Locate the cell with the specified text and output its (x, y) center coordinate. 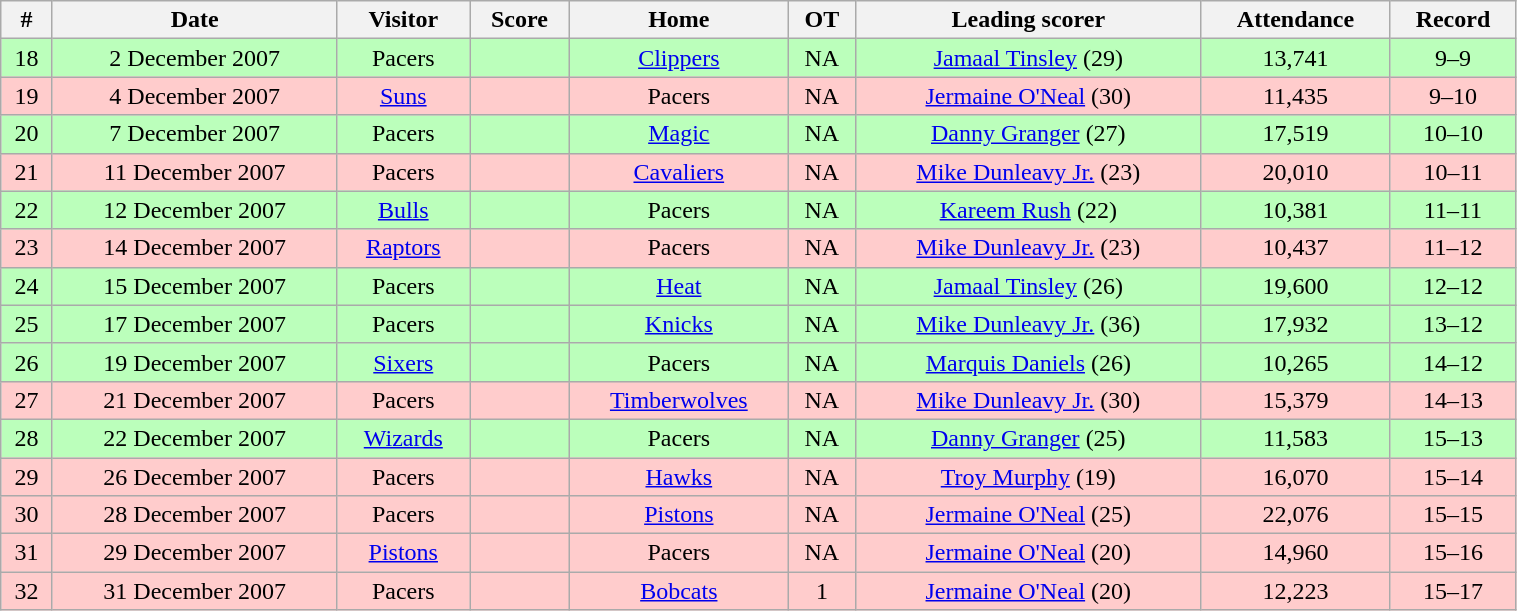
Danny Granger (27) (1029, 134)
9–10 (1453, 96)
15,379 (1296, 400)
11 December 2007 (194, 172)
13–12 (1453, 324)
17,932 (1296, 324)
29 (27, 477)
28 December 2007 (194, 515)
12 December 2007 (194, 210)
Score (520, 20)
Visitor (403, 20)
1 (822, 591)
Bobcats (678, 591)
OT (822, 20)
19,600 (1296, 286)
19 (27, 96)
10,437 (1296, 248)
15–16 (1453, 553)
9–9 (1453, 58)
Danny Granger (25) (1029, 438)
11–11 (1453, 210)
25 (27, 324)
21 (27, 172)
24 (27, 286)
15 December 2007 (194, 286)
10–10 (1453, 134)
Clippers (678, 58)
Magic (678, 134)
Troy Murphy (19) (1029, 477)
Hawks (678, 477)
17 December 2007 (194, 324)
22 December 2007 (194, 438)
11,435 (1296, 96)
4 December 2007 (194, 96)
22,076 (1296, 515)
19 December 2007 (194, 362)
32 (27, 591)
28 (27, 438)
Marquis Daniels (26) (1029, 362)
Suns (403, 96)
11–12 (1453, 248)
Heat (678, 286)
Bulls (403, 210)
18 (27, 58)
30 (27, 515)
27 (27, 400)
Mike Dunleavy Jr. (36) (1029, 324)
26 December 2007 (194, 477)
Wizards (403, 438)
Sixers (403, 362)
20 (27, 134)
2 December 2007 (194, 58)
Knicks (678, 324)
Timberwolves (678, 400)
20,010 (1296, 172)
29 December 2007 (194, 553)
Raptors (403, 248)
14–12 (1453, 362)
31 (27, 553)
13,741 (1296, 58)
21 December 2007 (194, 400)
11,583 (1296, 438)
Record (1453, 20)
10,265 (1296, 362)
16,070 (1296, 477)
31 December 2007 (194, 591)
Mike Dunleavy Jr. (30) (1029, 400)
Leading scorer (1029, 20)
Jamaal Tinsley (26) (1029, 286)
10,381 (1296, 210)
Attendance (1296, 20)
Jermaine O'Neal (30) (1029, 96)
Date (194, 20)
17,519 (1296, 134)
Kareem Rush (22) (1029, 210)
12–12 (1453, 286)
Jermaine O'Neal (25) (1029, 515)
7 December 2007 (194, 134)
22 (27, 210)
15–13 (1453, 438)
26 (27, 362)
23 (27, 248)
14–13 (1453, 400)
Home (678, 20)
12,223 (1296, 591)
15–17 (1453, 591)
Cavaliers (678, 172)
15–15 (1453, 515)
14 December 2007 (194, 248)
15–14 (1453, 477)
14,960 (1296, 553)
# (27, 20)
Jamaal Tinsley (29) (1029, 58)
10–11 (1453, 172)
